Search for the cell housing the specified text and yield its (X, Y) center coordinate. 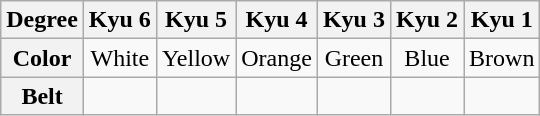
Kyu 1 (502, 20)
Kyu 2 (426, 20)
Color (42, 58)
Kyu 5 (196, 20)
Brown (502, 58)
White (120, 58)
Blue (426, 58)
Yellow (196, 58)
Orange (277, 58)
Kyu 4 (277, 20)
Green (354, 58)
Belt (42, 96)
Degree (42, 20)
Kyu 6 (120, 20)
Kyu 3 (354, 20)
